Scan for the cell matching the given text and deliver its (X, Y) coordinate at center. 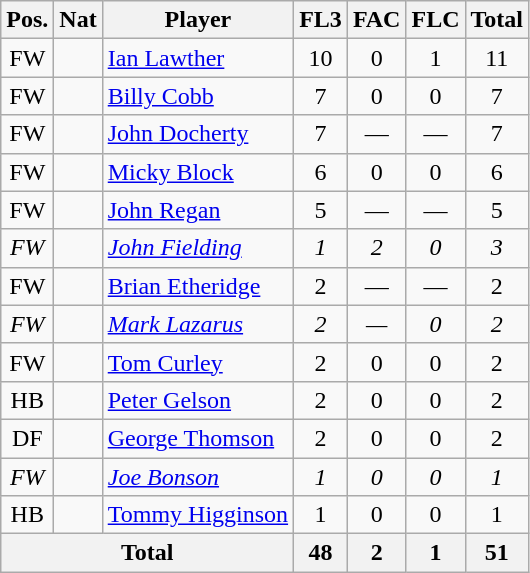
Ian Lawther (198, 58)
Tommy Higginson (198, 515)
FAC (376, 20)
Billy Cobb (198, 96)
48 (321, 553)
Peter Gelson (198, 400)
Joe Bonson (198, 477)
John Fielding (198, 248)
DF (28, 438)
Player (198, 20)
Brian Etheridge (198, 286)
Nat (78, 20)
Micky Block (198, 172)
11 (497, 58)
George Thomson (198, 438)
FL3 (321, 20)
Tom Curley (198, 362)
Pos. (28, 20)
FLC (436, 20)
Mark Lazarus (198, 324)
John Regan (198, 210)
10 (321, 58)
51 (497, 553)
3 (497, 248)
John Docherty (198, 134)
